Determine the [X, Y] coordinate at the center of the cell enclosing the given text.  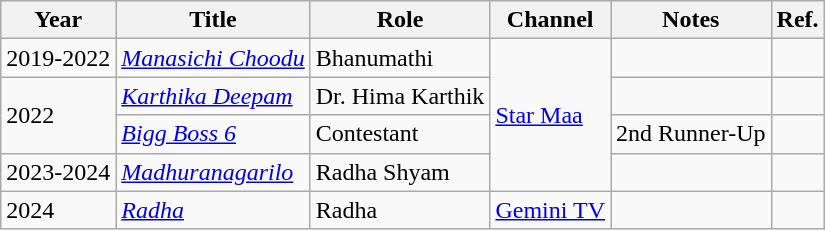
Ref. [798, 20]
Bigg Boss 6 [213, 134]
Title [213, 20]
Year [58, 20]
Channel [550, 20]
Notes [690, 20]
Karthika Deepam [213, 96]
Gemini TV [550, 210]
Role [400, 20]
Contestant [400, 134]
Madhuranagarilo [213, 172]
2024 [58, 210]
2019-2022 [58, 58]
Star Maa [550, 115]
2023-2024 [58, 172]
2022 [58, 115]
Bhanumathi [400, 58]
2nd Runner-Up [690, 134]
Dr. Hima Karthik [400, 96]
Manasichi Choodu [213, 58]
Radha Shyam [400, 172]
